Pinpoint the cell where the given text exists, returning its [X, Y] midpoint coordinate. 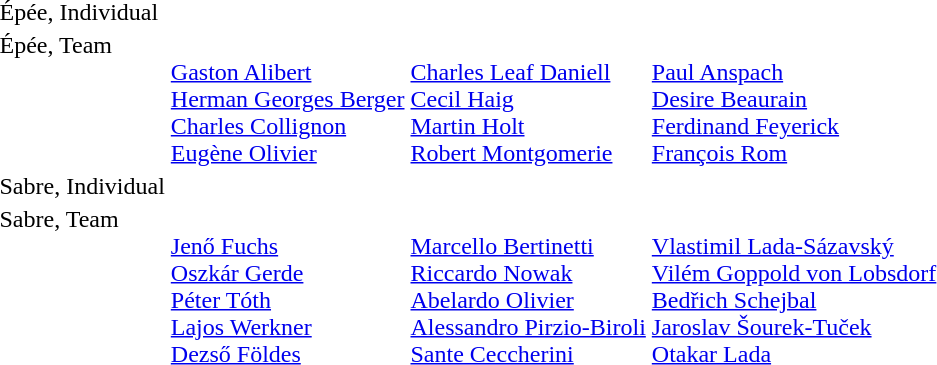
Charles Leaf Daniell Cecil Haig Martin Holt Robert Montgomerie [528, 99]
Gaston Alibert Herman Georges Berger Charles Collignon Eugène Olivier [288, 99]
